Extract the (x, y) coordinate from the center of the cell holding the provided text.  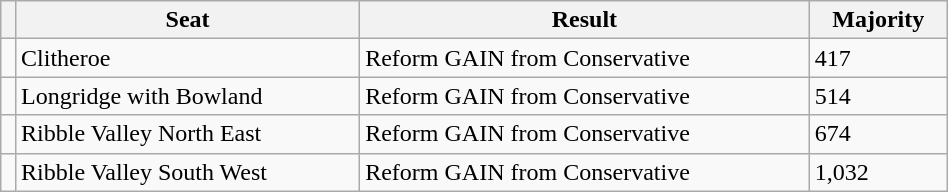
417 (878, 58)
Clitheroe (188, 58)
Result (585, 20)
Longridge with Bowland (188, 96)
Majority (878, 20)
Ribble Valley North East (188, 134)
1,032 (878, 172)
514 (878, 96)
Seat (188, 20)
Ribble Valley South West (188, 172)
674 (878, 134)
